For the text-containing cell, return its midpoint in (X, Y) coordinate format. 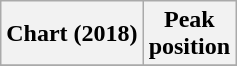
Chart (2018) (72, 34)
Peak position (189, 34)
